Capture the cell that displays the provided text and extract its (x, y) central coordinate. 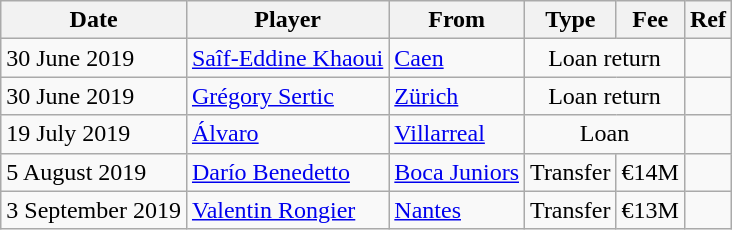
€14M (650, 172)
From (457, 20)
Zürich (457, 96)
Caen (457, 58)
Loan (605, 134)
€13M (650, 210)
Ref (708, 20)
Player (287, 20)
Grégory Sertic (287, 96)
3 September 2019 (94, 210)
Fee (650, 20)
5 August 2019 (94, 172)
19 July 2019 (94, 134)
Type (571, 20)
Darío Benedetto (287, 172)
Villarreal (457, 134)
Date (94, 20)
Álvaro (287, 134)
Boca Juniors (457, 172)
Valentin Rongier (287, 210)
Saîf-Eddine Khaoui (287, 58)
Nantes (457, 210)
